Return the (X, Y) coordinate for the center point of the cell that contains the specified text.  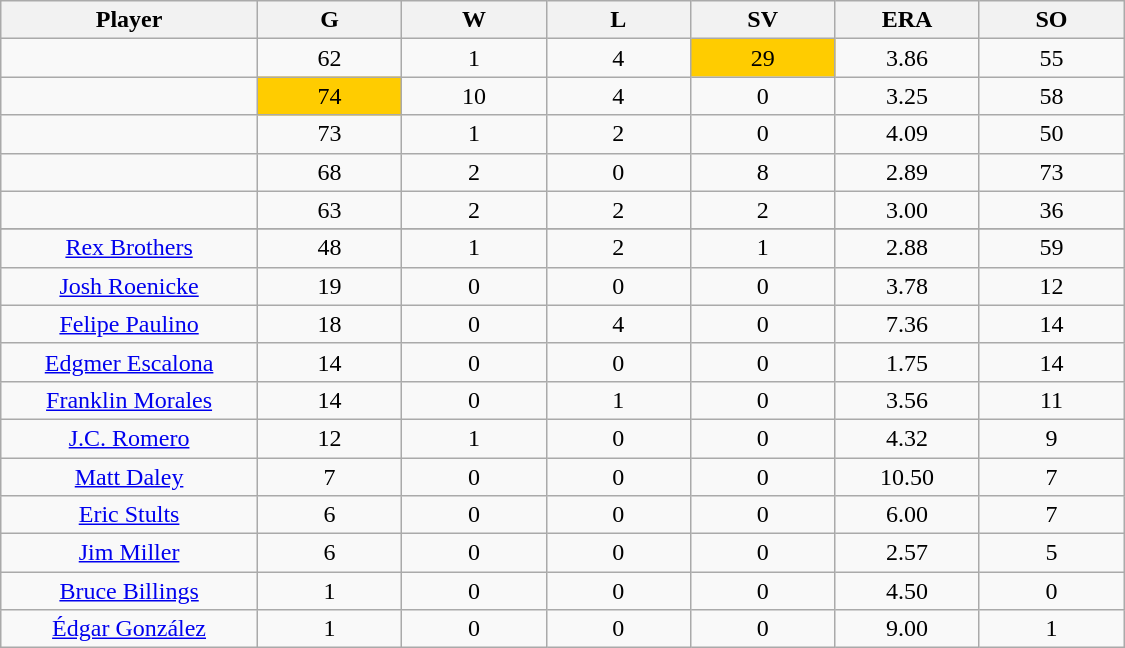
59 (1051, 248)
36 (1051, 210)
4.09 (907, 134)
W (474, 20)
ERA (907, 20)
Player (130, 20)
G (329, 20)
Rex Brothers (130, 248)
Josh Roenicke (130, 286)
3.25 (907, 96)
62 (329, 58)
8 (763, 172)
Edgmer Escalona (130, 362)
J.C. Romero (130, 438)
3.56 (907, 400)
SV (763, 20)
3.78 (907, 286)
55 (1051, 58)
Eric Stults (130, 515)
Bruce Billings (130, 591)
58 (1051, 96)
3.86 (907, 58)
2.57 (907, 553)
Franklin Morales (130, 400)
2.88 (907, 248)
74 (329, 96)
50 (1051, 134)
11 (1051, 400)
L (618, 20)
68 (329, 172)
Felipe Paulino (130, 324)
7.36 (907, 324)
10.50 (907, 477)
5 (1051, 553)
1.75 (907, 362)
19 (329, 286)
18 (329, 324)
Matt Daley (130, 477)
9.00 (907, 629)
4.50 (907, 591)
SO (1051, 20)
3.00 (907, 210)
Jim Miller (130, 553)
Édgar González (130, 629)
10 (474, 96)
63 (329, 210)
29 (763, 58)
6.00 (907, 515)
4.32 (907, 438)
2.89 (907, 172)
48 (329, 248)
9 (1051, 438)
